Return (X, Y) of the center of cell containing provided text 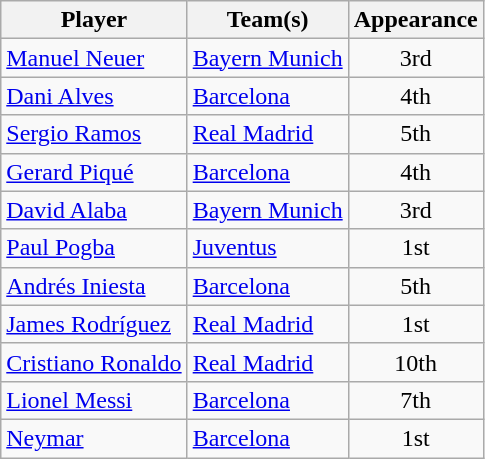
Team(s) (268, 20)
Manuel Neuer (94, 58)
10th (416, 362)
Player (94, 20)
Sergio Ramos (94, 134)
Appearance (416, 20)
Andrés Iniesta (94, 286)
Dani Alves (94, 96)
Cristiano Ronaldo (94, 362)
Juventus (268, 248)
Paul Pogba (94, 248)
Neymar (94, 438)
Lionel Messi (94, 400)
Gerard Piqué (94, 172)
James Rodríguez (94, 324)
David Alaba (94, 210)
7th (416, 400)
